Return (x, y) of the center of cell containing provided text 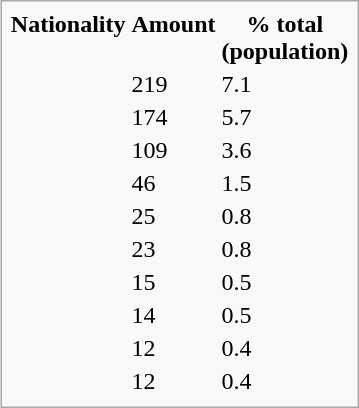
15 (174, 282)
219 (174, 84)
23 (174, 249)
5.7 (285, 117)
174 (174, 117)
Amount (174, 38)
1.5 (285, 183)
46 (174, 183)
Nationality (68, 38)
25 (174, 216)
109 (174, 150)
7.1 (285, 84)
14 (174, 315)
% total(population) (285, 38)
3.6 (285, 150)
